Detect which cell encompasses the target text, then output its (x, y) center coordinate. 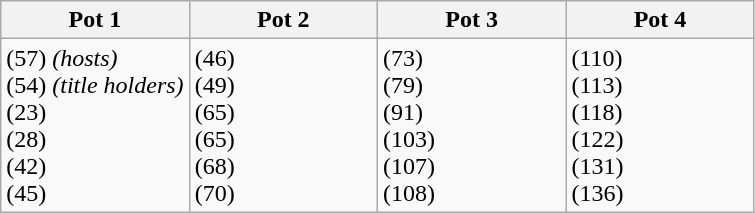
(110) (113) (118) (122) (131) (136) (660, 126)
Pot 2 (283, 20)
Pot 1 (95, 20)
Pot 4 (660, 20)
Pot 3 (471, 20)
(73) (79) (91) (103) (107) (108) (471, 126)
(46) (49) (65) (65) (68) (70) (283, 126)
(57) (hosts) (54) (title holders) (23) (28) (42) (45) (95, 126)
